Scan for the cell matching the given text and deliver its (X, Y) coordinate at center. 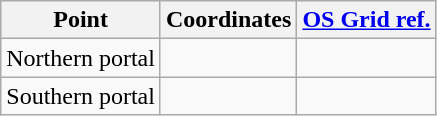
OS Grid ref. (366, 20)
Coordinates (228, 20)
Southern portal (81, 96)
Northern portal (81, 58)
Point (81, 20)
